Find where the given text appears and provide that cell's center as (x, y) coordinate. 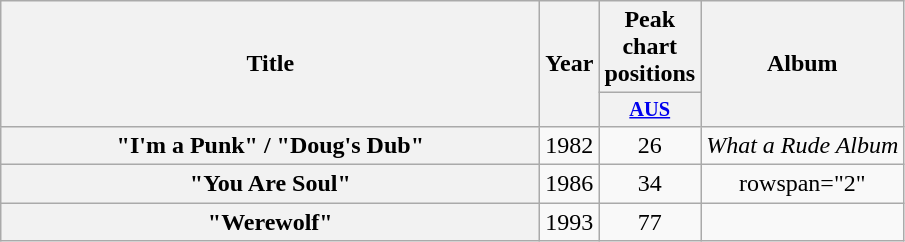
Peak chart positions (650, 47)
AUS (650, 110)
What a Rude Album (802, 145)
Title (270, 64)
"Werewolf" (270, 222)
Year (570, 64)
1986 (570, 184)
Album (802, 64)
"You Are Soul" (270, 184)
77 (650, 222)
rowspan="2" (802, 184)
"I'm a Punk" / "Doug's Dub" (270, 145)
1982 (570, 145)
1993 (570, 222)
34 (650, 184)
26 (650, 145)
